Find where the given text appears and provide that cell's center as [X, Y] coordinate. 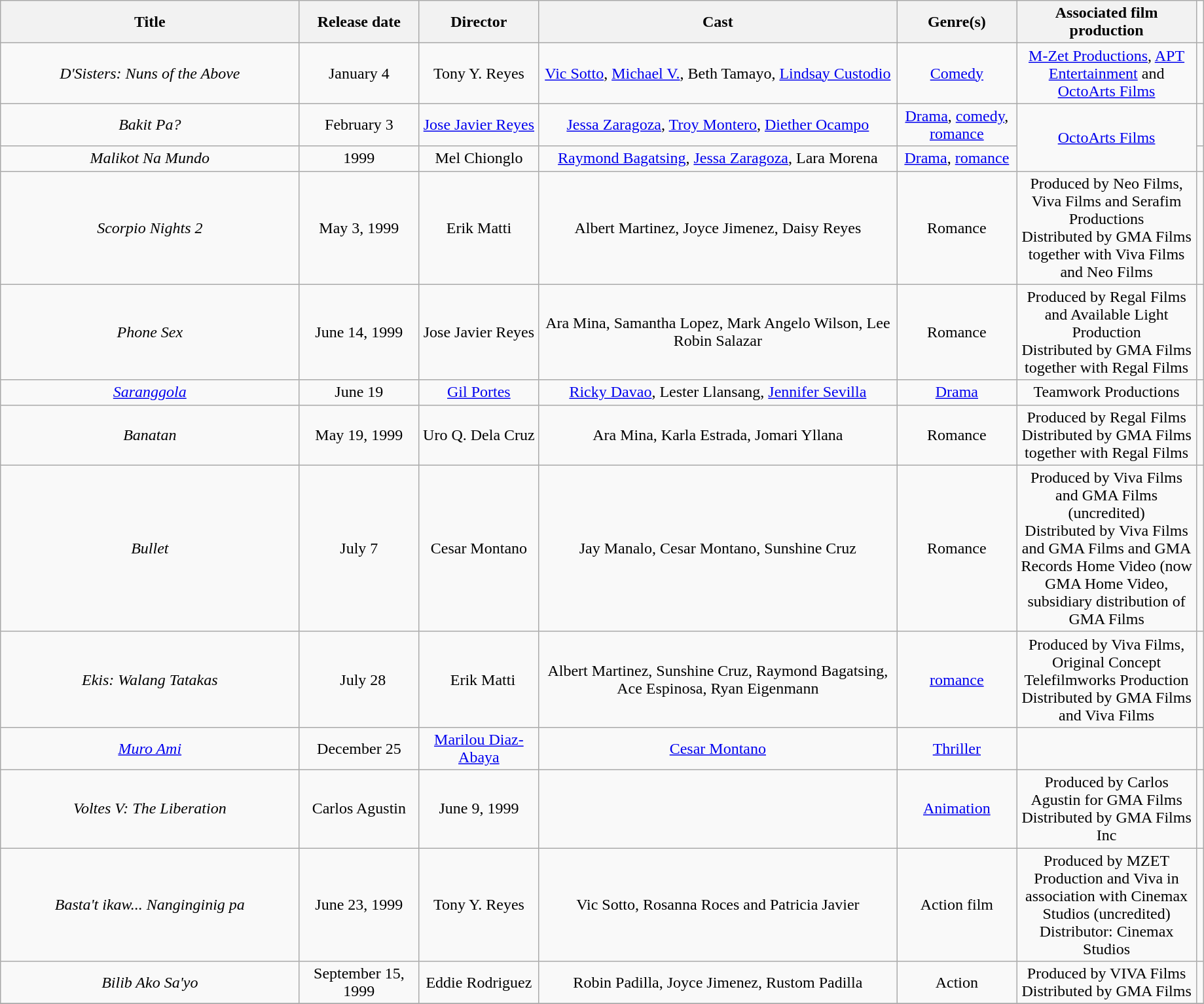
July 28 [359, 679]
Muro Ami [150, 748]
July 7 [359, 548]
D'Sisters: Nuns of the Above [150, 73]
Bullet [150, 548]
Vic Sotto, Rosanna Roces and Patricia Javier [718, 904]
Vic Sotto, Michael V., Beth Tamayo, Lindsay Custodio [718, 73]
Jay Manalo, Cesar Montano, Sunshine Cruz [718, 548]
January 4 [359, 73]
Title [150, 22]
Eddie Rodriguez [479, 982]
M-Zet Productions, APT Entertainment and OctoArts Films [1106, 73]
Ara Mina, Samantha Lopez, Mark Angelo Wilson, Lee Robin Salazar [718, 332]
romance [957, 679]
Produced by Regal FilmsDistributed by GMA Films together with Regal Films [1106, 435]
Associated film production [1106, 22]
Mel Chionglo [479, 158]
June 14, 1999 [359, 332]
Uro Q. Dela Cruz [479, 435]
Basta't ikaw... Nanginginig pa [150, 904]
Bilib Ako Sa'yo [150, 982]
May 3, 1999 [359, 228]
Ekis: Walang Tatakas [150, 679]
Marilou Diaz-Abaya [479, 748]
Produced by VIVA FilmsDistributed by GMA Films [1106, 982]
Ara Mina, Karla Estrada, Jomari Yllana [718, 435]
Drama, romance [957, 158]
Produced by Regal Films and Available Light ProductionDistributed by GMA Films together with Regal Films [1106, 332]
September 15, 1999 [359, 982]
Phone Sex [150, 332]
Raymond Bagatsing, Jessa Zaragoza, Lara Morena [718, 158]
Produced by MZET Production and Viva in association with Cinemax Studios (uncredited)Distributor: Cinemax Studios [1106, 904]
Ricky Davao, Lester Llansang, Jennifer Sevilla [718, 392]
Drama, comedy, romance [957, 124]
Action film [957, 904]
Director [479, 22]
Gil Portes [479, 392]
Release date [359, 22]
1999 [359, 158]
Bakit Pa? [150, 124]
Produced by Viva Films, Original Concept Telefilmworks ProductionDistributed by GMA Films and Viva Films [1106, 679]
June 23, 1999 [359, 904]
Produced by Neo Films, Viva Films and Serafim ProductionsDistributed by GMA Films together with Viva Films and Neo Films [1106, 228]
Carlos Agustin [359, 808]
Thriller [957, 748]
Albert Martinez, Joyce Jimenez, Daisy Reyes [718, 228]
Albert Martinez, Sunshine Cruz, Raymond Bagatsing, Ace Espinosa, Ryan Eigenmann [718, 679]
June 9, 1999 [479, 808]
Scorpio Nights 2 [150, 228]
Cast [718, 22]
OctoArts Films [1106, 138]
June 19 [359, 392]
Comedy [957, 73]
Action [957, 982]
Teamwork Productions [1106, 392]
February 3 [359, 124]
December 25 [359, 748]
May 19, 1999 [359, 435]
Genre(s) [957, 22]
Voltes V: The Liberation [150, 808]
Banatan [150, 435]
Produced by Carlos Agustin for GMA FilmsDistributed by GMA Films Inc [1106, 808]
Saranggola [150, 392]
Drama [957, 392]
Animation [957, 808]
Robin Padilla, Joyce Jimenez, Rustom Padilla [718, 982]
Jessa Zaragoza, Troy Montero, Diether Ocampo [718, 124]
Malikot Na Mundo [150, 158]
